Return the (X, Y) coordinate for the center point of the cell that contains the specified text.  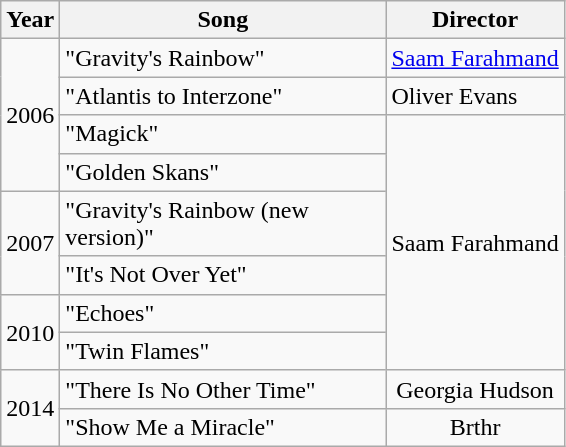
"It's Not Over Yet" (223, 275)
"Gravity's Rainbow" (223, 58)
Year (30, 20)
2010 (30, 332)
"There Is No Other Time" (223, 389)
"Show Me a Miracle" (223, 427)
Georgia Hudson (475, 389)
"Atlantis to Interzone" (223, 96)
Song (223, 20)
"Twin Flames" (223, 351)
Brthr (475, 427)
Director (475, 20)
"Gravity's Rainbow (new version)" (223, 224)
"Magick" (223, 134)
Oliver Evans (475, 96)
"Echoes" (223, 313)
2007 (30, 242)
2006 (30, 115)
"Golden Skans" (223, 172)
2014 (30, 408)
